Output the [X, Y] coordinate of the center of the cell containing the given text.  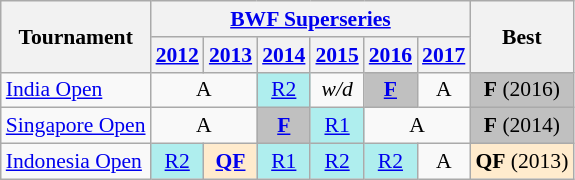
2012 [178, 55]
Tournament [76, 36]
Singapore Open [76, 126]
2016 [390, 55]
QF [230, 162]
2015 [336, 55]
F (2016) [522, 90]
India Open [76, 90]
2013 [230, 55]
Indonesia Open [76, 162]
QF (2013) [522, 162]
2014 [284, 55]
F (2014) [522, 126]
2017 [444, 55]
Best [522, 36]
BWF Superseries [311, 19]
w/d [336, 90]
